Determine the (x, y) coordinate at the center of the cell enclosing the given text.  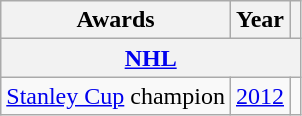
NHL (151, 58)
Awards (116, 20)
2012 (260, 96)
Stanley Cup champion (116, 96)
Year (260, 20)
